Provide the [X, Y] coordinate of the cell's center where the given text is located.  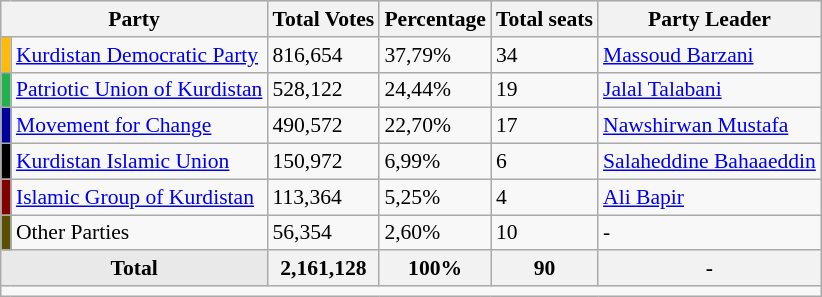
Ali Bapir [710, 197]
Jalal Talabani [710, 90]
2,60% [435, 233]
22,70% [435, 126]
113,364 [323, 197]
Total [134, 269]
Percentage [435, 19]
816,654 [323, 55]
17 [544, 126]
90 [544, 269]
Other Parties [140, 233]
6 [544, 162]
Nawshirwan Mustafa [710, 126]
Total seats [544, 19]
Party [134, 19]
6,99% [435, 162]
Massoud Barzani [710, 55]
Kurdistan Islamic Union [140, 162]
528,122 [323, 90]
Movement for Change [140, 126]
5,25% [435, 197]
56,354 [323, 233]
Salaheddine Bahaaeddin [710, 162]
Party Leader [710, 19]
490,572 [323, 126]
24,44% [435, 90]
4 [544, 197]
Total Votes [323, 19]
2,161,128 [323, 269]
37,79% [435, 55]
150,972 [323, 162]
Kurdistan Democratic Party [140, 55]
Islamic Group of Kurdistan [140, 197]
Patriotic Union of Kurdistan [140, 90]
10 [544, 233]
100% [435, 269]
19 [544, 90]
34 [544, 55]
